Determine the (X, Y) coordinate at the center of the cell enclosing the given text.  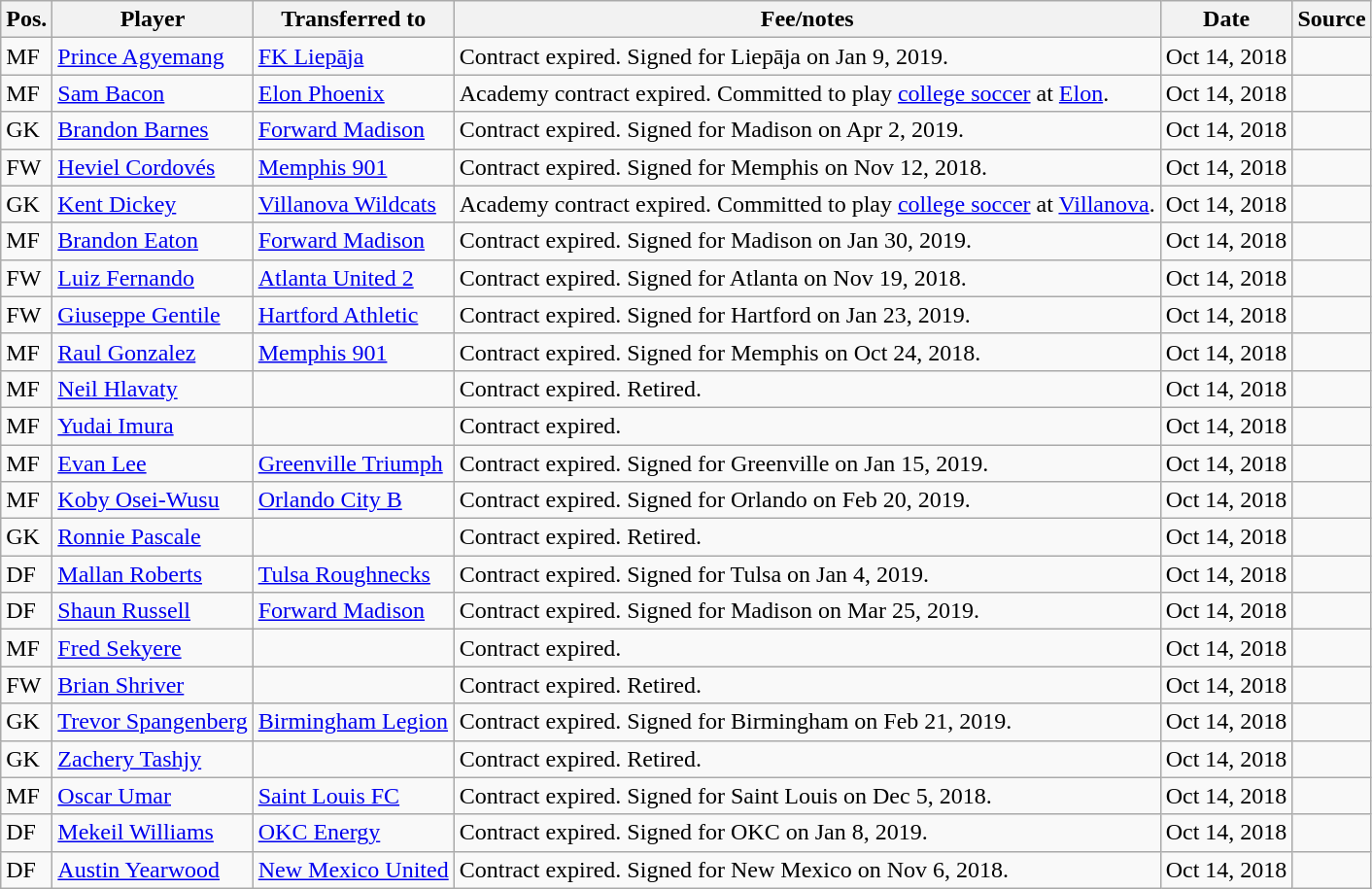
Contract expired. Signed for Saint Louis on Dec 5, 2018. (806, 796)
Orlando City B (354, 500)
Elon Phoenix (354, 93)
Zachery Tashjy (153, 759)
Oscar Umar (153, 796)
Contract expired. Signed for Atlanta on Nov 19, 2018. (806, 278)
Villanova Wildcats (354, 204)
Pos. (27, 19)
Brandon Eaton (153, 241)
Source (1331, 19)
Academy contract expired. Committed to play college soccer at Villanova. (806, 204)
Ronnie Pascale (153, 537)
Fee/notes (806, 19)
Contract expired. Signed for Orlando on Feb 20, 2019. (806, 500)
Contract expired. Signed for New Mexico on Nov 6, 2018. (806, 870)
Brian Shriver (153, 685)
Prince Agyemang (153, 56)
Contract expired. Signed for OKC on Jan 8, 2019. (806, 833)
Austin Yearwood (153, 870)
Contract expired. Signed for Madison on Apr 2, 2019. (806, 130)
Heviel Cordovés (153, 167)
Contract expired. Signed for Birmingham on Feb 21, 2019. (806, 722)
Birmingham Legion (354, 722)
Contract expired. Signed for Hartford on Jan 23, 2019. (806, 315)
Tulsa Roughnecks (354, 574)
FK Liepāja (354, 56)
Contract expired. Signed for Memphis on Oct 24, 2018. (806, 352)
Fred Sekyere (153, 648)
Hartford Athletic (354, 315)
Transferred to (354, 19)
Yudai Imura (153, 426)
Mallan Roberts (153, 574)
Academy contract expired. Committed to play college soccer at Elon. (806, 93)
Saint Louis FC (354, 796)
Mekeil Williams (153, 833)
Evan Lee (153, 463)
Greenville Triumph (354, 463)
Giuseppe Gentile (153, 315)
Contract expired. Signed for Madison on Jan 30, 2019. (806, 241)
Kent Dickey (153, 204)
Shaun Russell (153, 611)
Contract expired. Signed for Liepāja on Jan 9, 2019. (806, 56)
Koby Osei-Wusu (153, 500)
Sam Bacon (153, 93)
Player (153, 19)
New Mexico United (354, 870)
Contract expired. Signed for Greenville on Jan 15, 2019. (806, 463)
Contract expired. Signed for Memphis on Nov 12, 2018. (806, 167)
Atlanta United 2 (354, 278)
Contract expired. Signed for Madison on Mar 25, 2019. (806, 611)
Luiz Fernando (153, 278)
Brandon Barnes (153, 130)
Date (1226, 19)
Neil Hlavaty (153, 389)
Trevor Spangenberg (153, 722)
Raul Gonzalez (153, 352)
OKC Energy (354, 833)
Contract expired. Signed for Tulsa on Jan 4, 2019. (806, 574)
